Pinpoint the cell where the given text exists, returning its [x, y] midpoint coordinate. 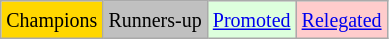
Champions [52, 20]
Relegated [342, 20]
Runners-up [155, 20]
Promoted [252, 20]
